Determine the (x, y) coordinate at the center of the cell enclosing the given text.  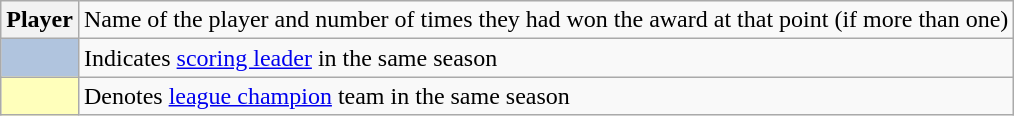
Indicates scoring leader in the same season (546, 58)
Player (40, 20)
Denotes league champion team in the same season (546, 96)
Name of the player and number of times they had won the award at that point (if more than one) (546, 20)
